Output the (X, Y) coordinate of the center of the cell containing the given text.  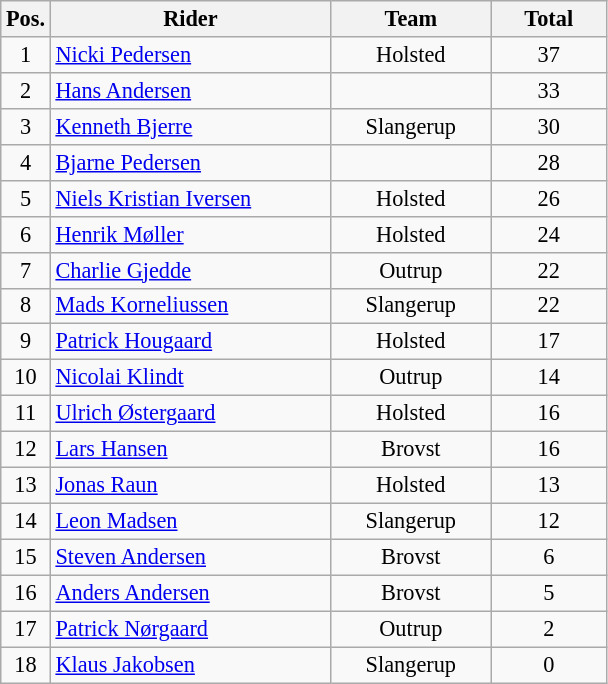
24 (548, 234)
0 (548, 665)
10 (26, 378)
Team (411, 19)
Henrik Møller (190, 234)
Mads Korneliussen (190, 306)
3 (26, 126)
Steven Andersen (190, 557)
1 (26, 55)
11 (26, 414)
Niels Kristian Iversen (190, 198)
Lars Hansen (190, 450)
37 (548, 55)
Klaus Jakobsen (190, 665)
Ulrich Østergaard (190, 414)
Rider (190, 19)
Bjarne Pedersen (190, 162)
28 (548, 162)
Kenneth Bjerre (190, 126)
30 (548, 126)
Pos. (26, 19)
Nicolai Klindt (190, 378)
4 (26, 162)
Total (548, 19)
Patrick Hougaard (190, 342)
8 (26, 306)
Nicki Pedersen (190, 55)
18 (26, 665)
Jonas Raun (190, 485)
Patrick Nørgaard (190, 629)
33 (548, 90)
7 (26, 270)
Hans Andersen (190, 90)
Anders Andersen (190, 593)
26 (548, 198)
Leon Madsen (190, 521)
Charlie Gjedde (190, 270)
15 (26, 557)
9 (26, 342)
